Find where the given text appears and provide that cell's center as (X, Y) coordinate. 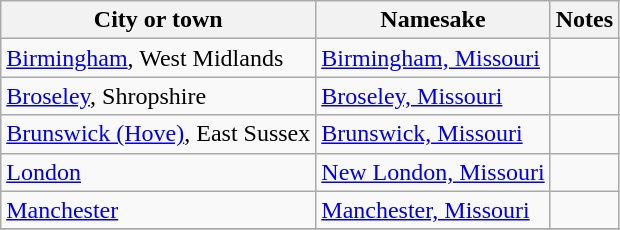
London (158, 172)
City or town (158, 20)
Namesake (433, 20)
Broseley, Shropshire (158, 96)
Birmingham, Missouri (433, 58)
Brunswick, Missouri (433, 134)
Broseley, Missouri (433, 96)
Manchester (158, 210)
Manchester, Missouri (433, 210)
Notes (584, 20)
Birmingham, West Midlands (158, 58)
New London, Missouri (433, 172)
Brunswick (Hove), East Sussex (158, 134)
